Detect which cell encompasses the target text, then output its [X, Y] center coordinate. 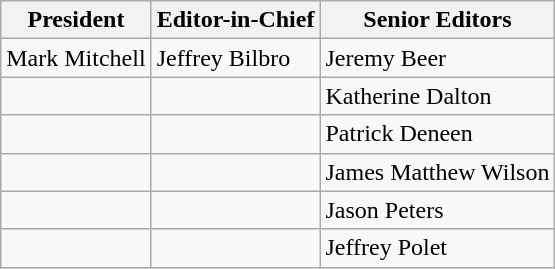
James Matthew Wilson [438, 172]
Katherine Dalton [438, 96]
Jeremy Beer [438, 58]
President [76, 20]
Senior Editors [438, 20]
Jeffrey Bilbro [236, 58]
Patrick Deneen [438, 134]
Mark Mitchell [76, 58]
Jeffrey Polet [438, 248]
Jason Peters [438, 210]
Editor-in-Chief [236, 20]
